Return the [x, y] coordinate for the center point of the cell that contains the specified text.  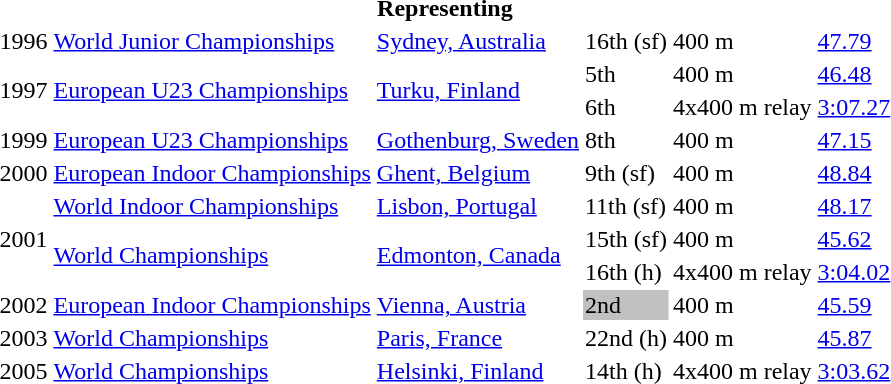
9th (sf) [626, 173]
2nd [626, 305]
16th (sf) [626, 41]
Lisbon, Portugal [478, 206]
World Indoor Championships [212, 206]
Ghent, Belgium [478, 173]
Edmonton, Canada [478, 256]
Turku, Finland [478, 90]
6th [626, 107]
22nd (h) [626, 338]
Sydney, Australia [478, 41]
Paris, France [478, 338]
16th (h) [626, 272]
Vienna, Austria [478, 305]
Gothenburg, Sweden [478, 140]
15th (sf) [626, 239]
5th [626, 74]
11th (sf) [626, 206]
World Junior Championships [212, 41]
8th [626, 140]
